From the cell containing the given text, extract its center point as [x, y] coordinate. 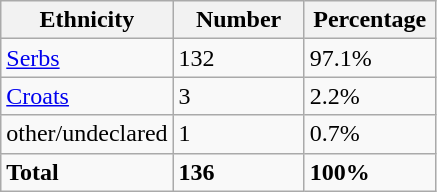
0.7% [370, 134]
136 [238, 172]
Total [87, 172]
Serbs [87, 58]
Percentage [370, 20]
Number [238, 20]
Croats [87, 96]
2.2% [370, 96]
1 [238, 134]
other/undeclared [87, 134]
100% [370, 172]
Ethnicity [87, 20]
132 [238, 58]
97.1% [370, 58]
3 [238, 96]
